Return (x, y) of the center of cell containing provided text 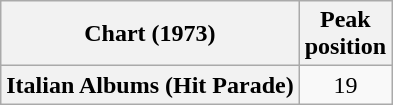
Peakposition (345, 34)
Chart (1973) (150, 34)
Italian Albums (Hit Parade) (150, 85)
19 (345, 85)
